Return [x, y] of the center of cell containing provided text 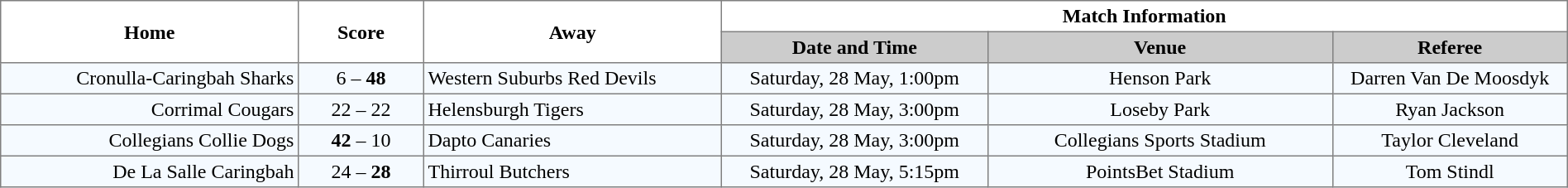
42 – 10 [361, 141]
Taylor Cleveland [1450, 141]
Match Information [1145, 17]
Corrimal Cougars [150, 109]
Ryan Jackson [1450, 109]
Saturday, 28 May, 5:15pm [854, 171]
Collegians Collie Dogs [150, 141]
Referee [1450, 47]
Dapto Canaries [572, 141]
Western Suburbs Red Devils [572, 79]
6 – 48 [361, 79]
Tom Stindl [1450, 171]
Collegians Sports Stadium [1159, 141]
Cronulla-Caringbah Sharks [150, 79]
Date and Time [854, 47]
Score [361, 31]
Venue [1159, 47]
Henson Park [1159, 79]
Home [150, 31]
Away [572, 31]
Loseby Park [1159, 109]
Saturday, 28 May, 1:00pm [854, 79]
Darren Van De Moosdyk [1450, 79]
24 – 28 [361, 171]
22 – 22 [361, 109]
De La Salle Caringbah [150, 171]
Thirroul Butchers [572, 171]
Helensburgh Tigers [572, 109]
PointsBet Stadium [1159, 171]
